For the text-containing cell, return its midpoint in [x, y] coordinate format. 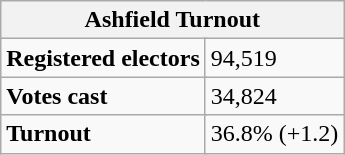
34,824 [274, 96]
36.8% (+1.2) [274, 134]
94,519 [274, 58]
Votes cast [104, 96]
Registered electors [104, 58]
Turnout [104, 134]
Ashfield Turnout [172, 20]
